Identify which cell holds the provided text, then report its (x, y) central coordinate. 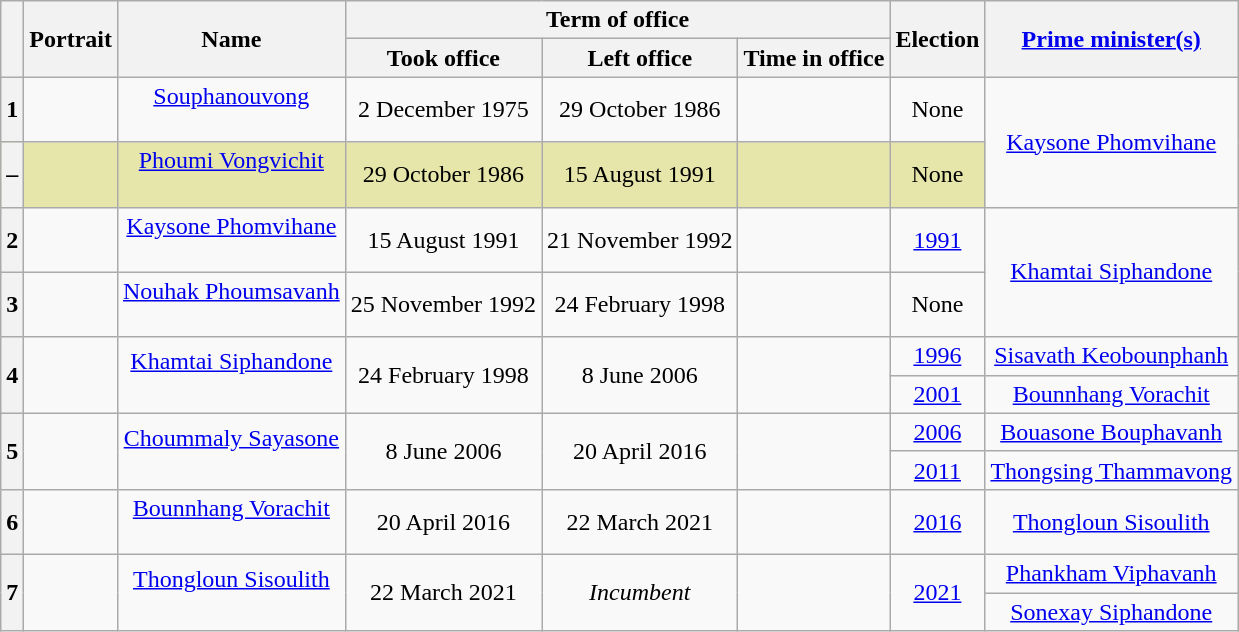
2021 (938, 592)
Election (938, 39)
2 December 1975 (443, 110)
25 November 1992 (443, 304)
2006 (938, 432)
Portrait (71, 39)
Bouasone Bouphavanh (1112, 432)
Prime minister(s) (1112, 39)
7 (12, 592)
Souphanouvong (231, 110)
Time in office (814, 58)
1 (12, 110)
2016 (938, 522)
1991 (938, 240)
3 (12, 304)
Choummaly Sayasone (231, 451)
Took office (443, 58)
Sisavath Keobounphanh (1112, 356)
Name (231, 39)
2 (12, 240)
2001 (938, 394)
6 (12, 522)
Incumbent (640, 592)
2011 (938, 470)
Sonexay Siphandone (1112, 611)
1996 (938, 356)
Thongsing Thammavong (1112, 470)
– (12, 174)
5 (12, 451)
4 (12, 375)
Nouhak Phoumsavanh (231, 304)
Phoumi Vongvichit (231, 174)
Term of office (618, 20)
21 November 1992 (640, 240)
Phankham Viphavanh (1112, 573)
Left office (640, 58)
